For the text-containing cell, return its midpoint in [X, Y] coordinate format. 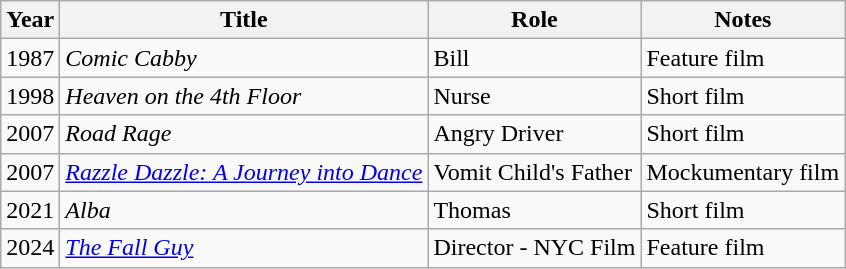
Vomit Child's Father [534, 172]
Comic Cabby [244, 58]
The Fall Guy [244, 248]
1998 [30, 96]
2024 [30, 248]
Road Rage [244, 134]
Notes [743, 20]
1987 [30, 58]
Heaven on the 4th Floor [244, 96]
Title [244, 20]
Nurse [534, 96]
Razzle Dazzle: A Journey into Dance [244, 172]
Alba [244, 210]
Angry Driver [534, 134]
Role [534, 20]
Director - NYC Film [534, 248]
Bill [534, 58]
2021 [30, 210]
Thomas [534, 210]
Year [30, 20]
Mockumentary film [743, 172]
